Capture the cell that displays the provided text and extract its [x, y] central coordinate. 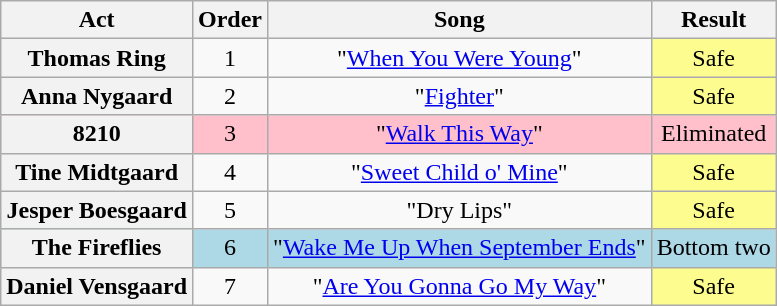
4 [230, 172]
6 [230, 248]
"Fighter" [460, 96]
Song [460, 20]
"Sweet Child o' Mine" [460, 172]
Thomas Ring [97, 58]
5 [230, 210]
Daniel Vensgaard [97, 286]
Act [97, 20]
1 [230, 58]
Eliminated [714, 134]
"Dry Lips" [460, 210]
The Fireflies [97, 248]
Order [230, 20]
8210 [97, 134]
Result [714, 20]
3 [230, 134]
Jesper Boesgaard [97, 210]
Anna Nygaard [97, 96]
"When You Were Young" [460, 58]
Tine Midtgaard [97, 172]
Bottom two [714, 248]
"Walk This Way" [460, 134]
7 [230, 286]
2 [230, 96]
"Are You Gonna Go My Way" [460, 286]
"Wake Me Up When September Ends" [460, 248]
